Output the (x, y) coordinate of the center of the cell containing the given text.  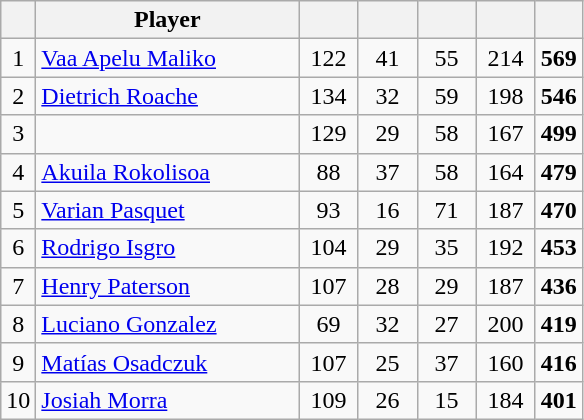
499 (558, 134)
69 (328, 324)
59 (446, 96)
55 (446, 58)
129 (328, 134)
71 (446, 210)
41 (388, 58)
122 (328, 58)
27 (446, 324)
453 (558, 248)
546 (558, 96)
Varian Pasquet (168, 210)
3 (18, 134)
5 (18, 210)
Henry Paterson (168, 286)
1 (18, 58)
160 (506, 362)
109 (328, 400)
9 (18, 362)
192 (506, 248)
2 (18, 96)
401 (558, 400)
214 (506, 58)
Dietrich Roache (168, 96)
93 (328, 210)
Vaa Apelu Maliko (168, 58)
419 (558, 324)
104 (328, 248)
479 (558, 172)
184 (506, 400)
Luciano Gonzalez (168, 324)
416 (558, 362)
15 (446, 400)
7 (18, 286)
134 (328, 96)
Rodrigo Isgro (168, 248)
198 (506, 96)
200 (506, 324)
167 (506, 134)
Player (168, 20)
16 (388, 210)
26 (388, 400)
28 (388, 286)
10 (18, 400)
4 (18, 172)
470 (558, 210)
6 (18, 248)
Josiah Morra (168, 400)
436 (558, 286)
88 (328, 172)
8 (18, 324)
35 (446, 248)
164 (506, 172)
25 (388, 362)
Akuila Rokolisoa (168, 172)
Matías Osadczuk (168, 362)
569 (558, 58)
